Identify which cell holds the provided text, then report its [x, y] central coordinate. 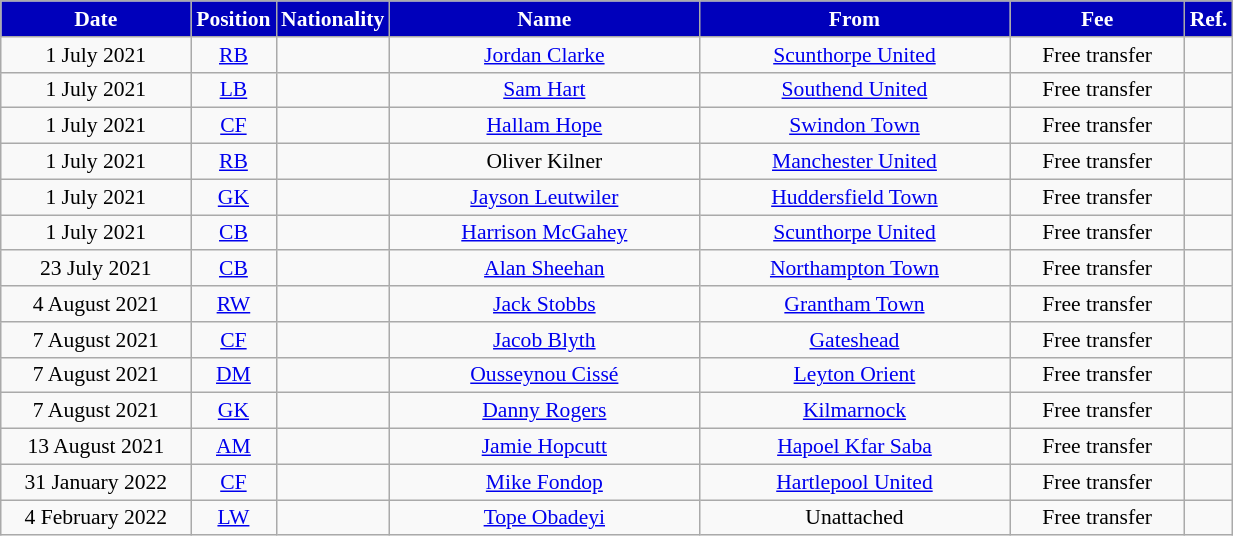
Gateshead [854, 340]
Alan Sheehan [544, 269]
AM [234, 447]
Ref. [1209, 19]
Jayson Leutwiler [544, 197]
Nationality [332, 19]
Tope Obadeyi [544, 518]
4 August 2021 [96, 304]
Hartlepool United [854, 482]
Huddersfield Town [854, 197]
Kilmarnock [854, 411]
Jamie Hopcutt [544, 447]
Jack Stobbs [544, 304]
Unattached [854, 518]
Mike Fondop [544, 482]
Jacob Blyth [544, 340]
From [854, 19]
LW [234, 518]
Harrison McGahey [544, 233]
Hapoel Kfar Saba [854, 447]
Swindon Town [854, 126]
DM [234, 375]
RW [234, 304]
Grantham Town [854, 304]
Ousseynou Cissé [544, 375]
Position [234, 19]
Jordan Clarke [544, 55]
Date [96, 19]
13 August 2021 [96, 447]
LB [234, 90]
Northampton Town [854, 269]
Name [544, 19]
Sam Hart [544, 90]
23 July 2021 [96, 269]
Southend United [854, 90]
Danny Rogers [544, 411]
Manchester United [854, 162]
31 January 2022 [96, 482]
Hallam Hope [544, 126]
Leyton Orient [854, 375]
4 February 2022 [96, 518]
Oliver Kilner [544, 162]
Fee [1098, 19]
